Output the [x, y] coordinate of the center of the cell containing the given text.  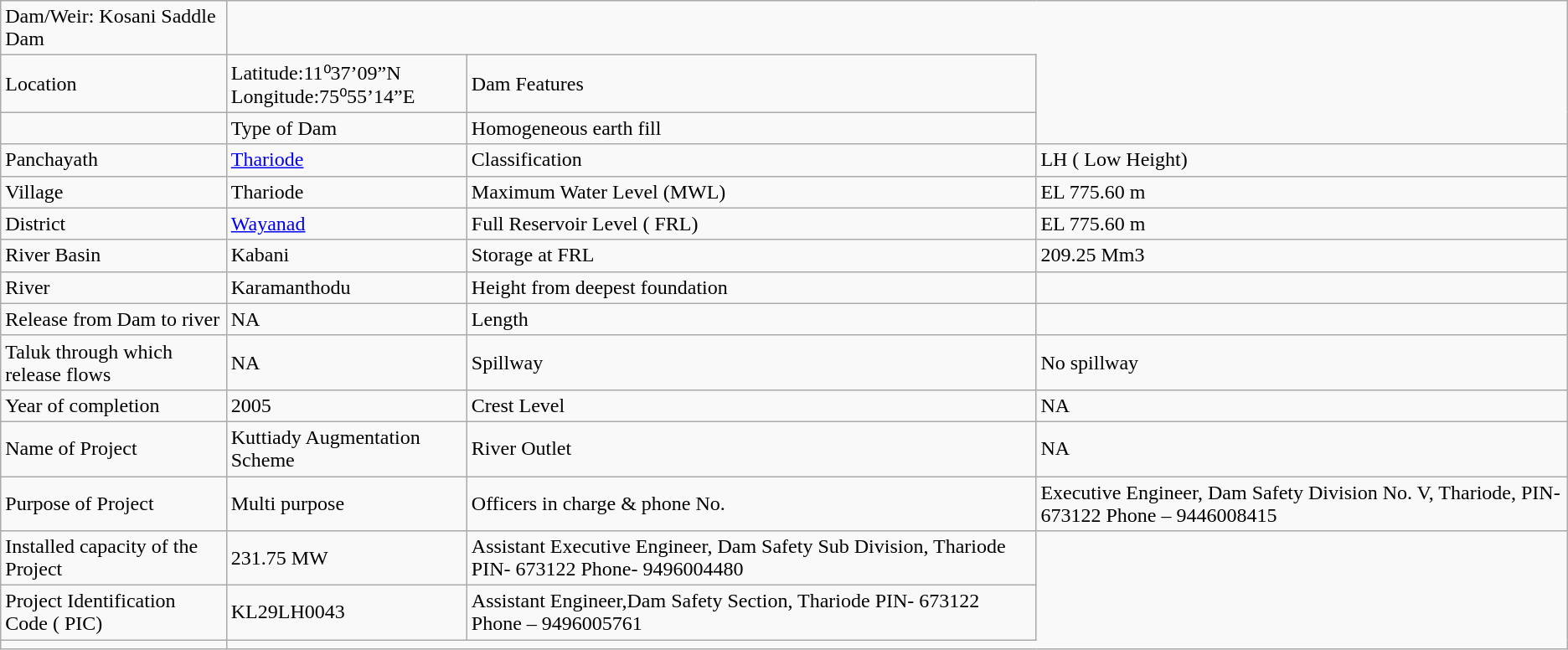
Full Reservoir Level ( FRL) [751, 224]
Year of completion [114, 405]
Project Identification Code ( PIC) [114, 613]
Dam/Weir: Kosani Saddle Dam [114, 28]
Taluk through which release flows [114, 362]
KL29LH0043 [347, 613]
River Outlet [751, 449]
Kuttiady Augmentation Scheme [347, 449]
Assistant Executive Engineer, Dam Safety Sub Division, Thariode PIN- 673122 Phone- 9496004480 [751, 558]
Release from Dam to river [114, 319]
Type of Dam [347, 128]
Height from deepest foundation [751, 287]
Village [114, 192]
Classification [751, 160]
Latitude:11⁰37’09”NLongitude:75⁰55’14”E [347, 84]
231.75 MW [347, 558]
2005 [347, 405]
Karamanthodu [347, 287]
Homogeneous earth fill [751, 128]
Panchayath [114, 160]
River [114, 287]
District [114, 224]
Name of Project [114, 449]
Crest Level [751, 405]
Installed capacity of the Project [114, 558]
Executive Engineer, Dam Safety Division No. V, Thariode, PIN- 673122 Phone – 9446008415 [1302, 503]
Spillway [751, 362]
209.25 Mm3 [1302, 255]
Storage at FRL [751, 255]
Officers in charge & phone No. [751, 503]
River Basin [114, 255]
Multi purpose [347, 503]
No spillway [1302, 362]
Location [114, 84]
LH ( Low Height) [1302, 160]
Maximum Water Level (MWL) [751, 192]
Assistant Engineer,Dam Safety Section, Thariode PIN- 673122 Phone – 9496005761 [751, 613]
Kabani [347, 255]
Dam Features [751, 84]
Purpose of Project [114, 503]
Length [751, 319]
Wayanad [347, 224]
